Provide the [X, Y] coordinate of the cell's center where the given text is located.  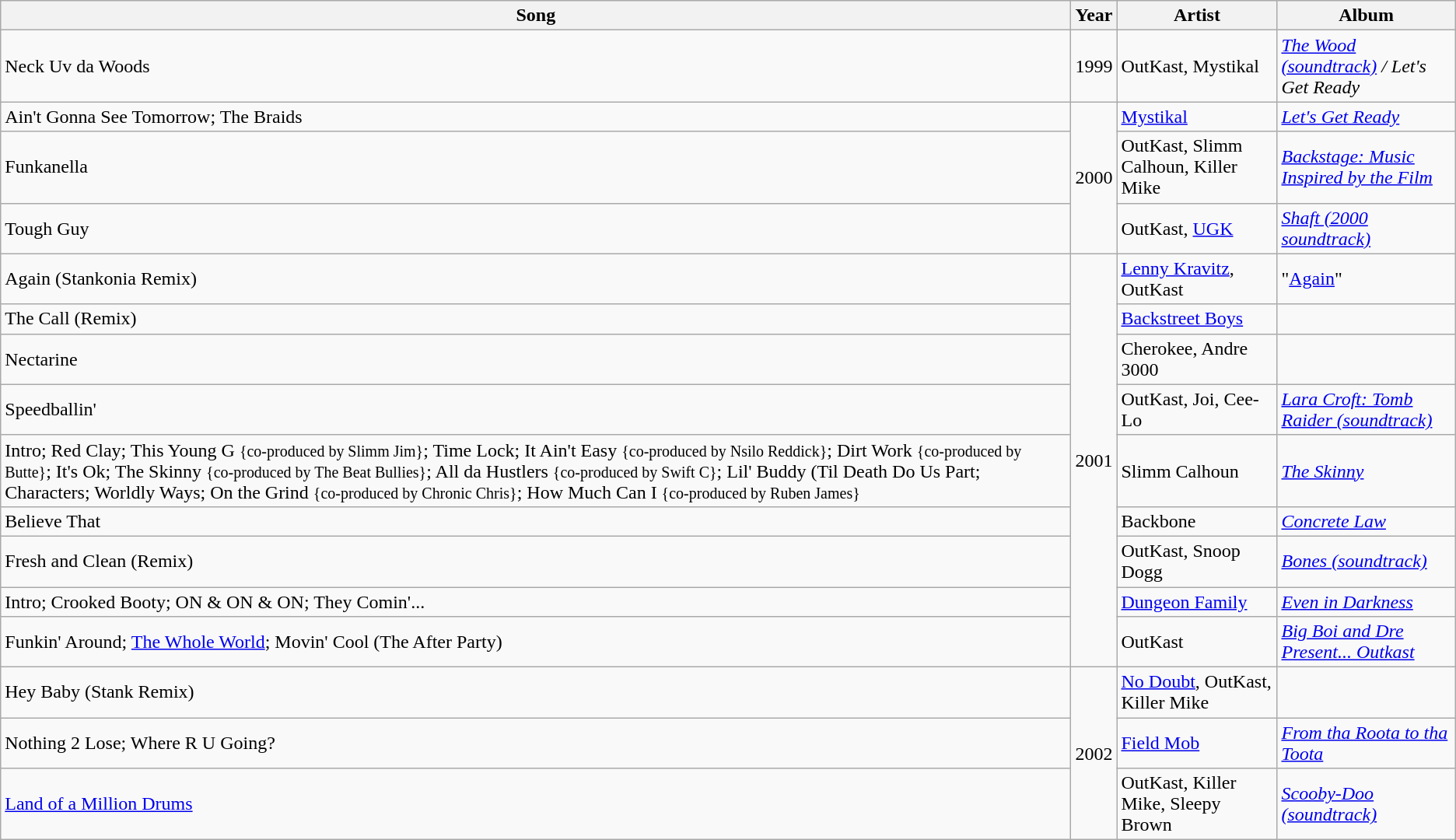
Funkanella [536, 167]
Shaft (2000 soundtrack) [1366, 229]
Backbone [1197, 521]
Neck Uv da Woods [536, 66]
Land of a Million Drums [536, 804]
Hey Baby (Stank Remix) [536, 692]
Song [536, 16]
OutKast, Slimm Calhoun, Killer Mike [1197, 167]
2000 [1094, 177]
Album [1366, 16]
The Call (Remix) [536, 319]
Lara Croft: Tomb Raider (soundtrack) [1366, 409]
OutKast, Mystikal [1197, 66]
Fresh and Clean (Remix) [536, 562]
Even in Darkness [1366, 601]
Field Mob [1197, 744]
Backstage: Music Inspired by the Film [1366, 167]
Believe That [536, 521]
Artist [1197, 16]
Speedballin' [536, 409]
Backstreet Boys [1197, 319]
The Skinny [1366, 471]
Lenny Kravitz, OutKast [1197, 278]
Big Boi and Dre Present... Outkast [1366, 642]
OutKast, Snoop Dogg [1197, 562]
OutKast, Joi, Cee-Lo [1197, 409]
2001 [1094, 460]
1999 [1094, 66]
Mystikal [1197, 117]
Let's Get Ready [1366, 117]
The Wood (soundtrack) / Let's Get Ready [1366, 66]
"Again" [1366, 278]
Slimm Calhoun [1197, 471]
Dungeon Family [1197, 601]
OutKast, Killer Mike, Sleepy Brown [1197, 804]
2002 [1094, 754]
OutKast [1197, 642]
Intro; Crooked Booty; ON & ON & ON; They Comin'... [536, 601]
No Doubt, OutKast, Killer Mike [1197, 692]
OutKast, UGK [1197, 229]
Ain't Gonna See Tomorrow; The Braids [536, 117]
Concrete Law [1366, 521]
Bones (soundtrack) [1366, 562]
Scooby-Doo (soundtrack) [1366, 804]
Funkin' Around; The Whole World; Movin' Cool (The After Party) [536, 642]
Nothing 2 Lose; Where R U Going? [536, 744]
Cherokee, Andre 3000 [1197, 359]
From tha Roota to tha Toota [1366, 744]
Nectarine [536, 359]
Tough Guy [536, 229]
Year [1094, 16]
Again (Stankonia Remix) [536, 278]
